Provide the (X, Y) coordinate of the cell's center where the given text is located.  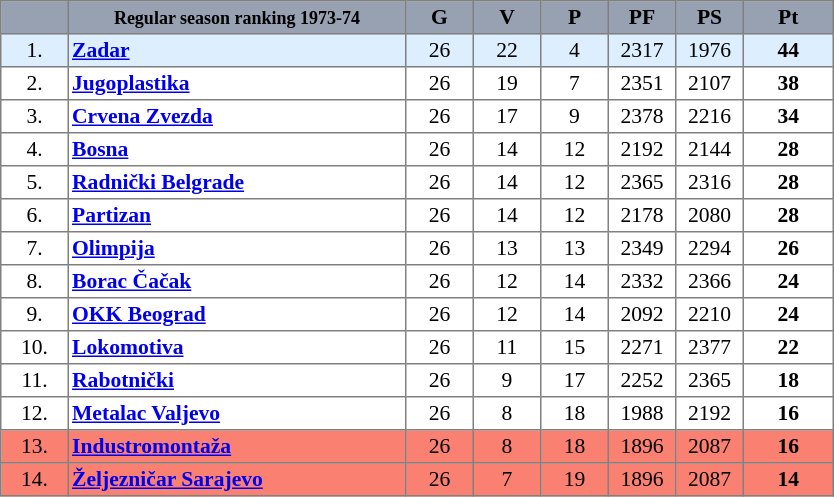
2332 (642, 282)
2316 (710, 182)
2294 (710, 248)
Olimpija (237, 248)
15 (575, 348)
11 (507, 348)
2317 (642, 50)
2271 (642, 348)
2377 (710, 348)
Jugoplastika (237, 84)
G (440, 18)
Crvena Zvezda (237, 116)
1976 (710, 50)
Metalac Valjevo (237, 414)
38 (788, 84)
14. (35, 480)
2107 (710, 84)
34 (788, 116)
P (575, 18)
6. (35, 216)
Regular season ranking 1973-74 (237, 18)
12. (35, 414)
PF (642, 18)
2080 (710, 216)
5. (35, 182)
44 (788, 50)
Borac Čačak (237, 282)
Željezničar Sarajevo (237, 480)
Partizan (237, 216)
Bosna (237, 150)
2092 (642, 314)
4 (575, 50)
2144 (710, 150)
13. (35, 446)
4. (35, 150)
PS (710, 18)
2210 (710, 314)
Pt (788, 18)
7. (35, 248)
Radnički Belgrade (237, 182)
2. (35, 84)
Lokomotiva (237, 348)
2378 (642, 116)
2178 (642, 216)
11. (35, 380)
2252 (642, 380)
1. (35, 50)
2216 (710, 116)
3. (35, 116)
1988 (642, 414)
V (507, 18)
2366 (710, 282)
10. (35, 348)
8. (35, 282)
9. (35, 314)
Industromontaža (237, 446)
2349 (642, 248)
OKK Beograd (237, 314)
2351 (642, 84)
Zadar (237, 50)
Rabotnički (237, 380)
